Output the [X, Y] coordinate of the center of the cell containing the given text.  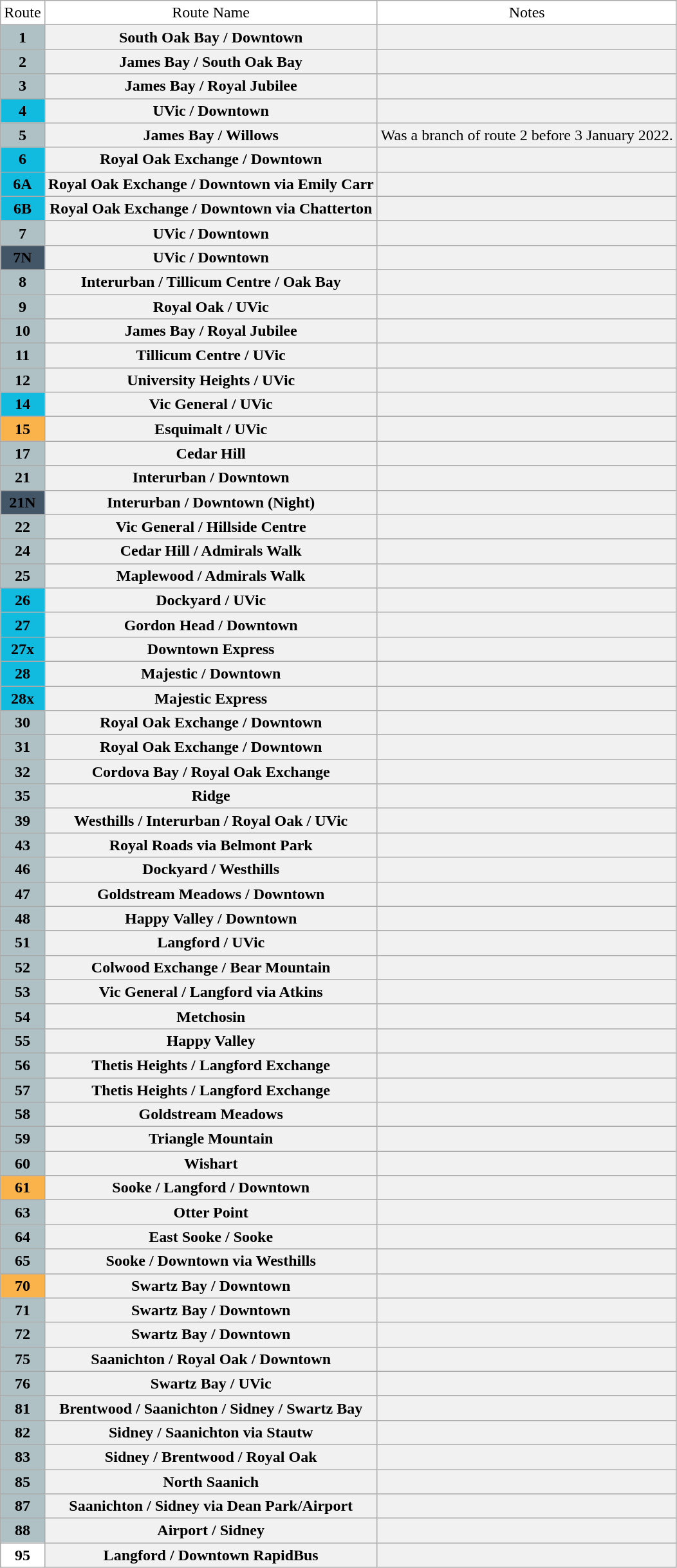
Sidney / Saanichton via Stautw [211, 1432]
59 [23, 1139]
Ridge [211, 796]
Sooke / Langford / Downtown [211, 1188]
Gordon Head / Downtown [211, 624]
Happy Valley / Downtown [211, 918]
James Bay / South Oak Bay [211, 62]
9 [23, 307]
Cedar Hill / Admirals Walk [211, 551]
Goldstream Meadows / Downtown [211, 894]
71 [23, 1310]
6 [23, 160]
Cordova Bay / Royal Oak Exchange [211, 772]
61 [23, 1188]
Majestic / Downtown [211, 673]
30 [23, 723]
Route [23, 13]
26 [23, 600]
57 [23, 1090]
Westhills / Interurban / Royal Oak / UVic [211, 821]
25 [23, 576]
24 [23, 551]
Swartz Bay / UVic [211, 1383]
32 [23, 772]
27 [23, 624]
Cedar Hill [211, 453]
Was a branch of route 2 before 3 January 2022. [526, 135]
Sooke / Downtown via Westhills [211, 1261]
8 [23, 282]
21 [23, 478]
Saanichton / Sidney via Dean Park/Airport [211, 1506]
Happy Valley [211, 1041]
17 [23, 453]
48 [23, 918]
72 [23, 1335]
Saanichton / Royal Oak / Downtown [211, 1359]
Brentwood / Saanichton / Sidney / Swartz Bay [211, 1408]
64 [23, 1237]
85 [23, 1481]
51 [23, 943]
Vic General / UVic [211, 405]
South Oak Bay / Downtown [211, 37]
21N [23, 502]
60 [23, 1163]
Wishart [211, 1163]
5 [23, 135]
Interurban / Downtown (Night) [211, 502]
Royal Roads via Belmont Park [211, 845]
Royal Oak / UVic [211, 307]
14 [23, 405]
Tillicum Centre / UVic [211, 356]
Vic General / Hillside Centre [211, 527]
58 [23, 1115]
28 [23, 673]
1 [23, 37]
82 [23, 1432]
Goldstream Meadows [211, 1115]
James Bay / Willows [211, 135]
2 [23, 62]
Royal Oak Exchange / Downtown via Chatterton [211, 208]
Esquimalt / UVic [211, 429]
10 [23, 331]
31 [23, 747]
11 [23, 356]
Maplewood / Admirals Walk [211, 576]
81 [23, 1408]
University Heights / UVic [211, 380]
55 [23, 1041]
Triangle Mountain [211, 1139]
7 [23, 233]
87 [23, 1506]
East Sooke / Sooke [211, 1237]
65 [23, 1261]
4 [23, 111]
Interurban / Tillicum Centre / Oak Bay [211, 282]
6B [23, 208]
95 [23, 1555]
83 [23, 1457]
35 [23, 796]
Metchosin [211, 1016]
46 [23, 870]
22 [23, 527]
70 [23, 1286]
Dockyard / Westhills [211, 870]
3 [23, 86]
47 [23, 894]
63 [23, 1212]
76 [23, 1383]
43 [23, 845]
Dockyard / UVic [211, 600]
Otter Point [211, 1212]
Sidney / Brentwood / Royal Oak [211, 1457]
7N [23, 257]
15 [23, 429]
Langford / Downtown RapidBus [211, 1555]
52 [23, 967]
6A [23, 184]
39 [23, 821]
12 [23, 380]
75 [23, 1359]
Route Name [211, 13]
Downtown Express [211, 649]
Majestic Express [211, 698]
Airport / Sidney [211, 1531]
28x [23, 698]
56 [23, 1065]
53 [23, 992]
Vic General / Langford via Atkins [211, 992]
North Saanich [211, 1481]
Notes [526, 13]
Interurban / Downtown [211, 478]
27x [23, 649]
Langford / UVic [211, 943]
88 [23, 1531]
54 [23, 1016]
Colwood Exchange / Bear Mountain [211, 967]
Royal Oak Exchange / Downtown via Emily Carr [211, 184]
